Search for the cell housing the specified text and yield its [x, y] center coordinate. 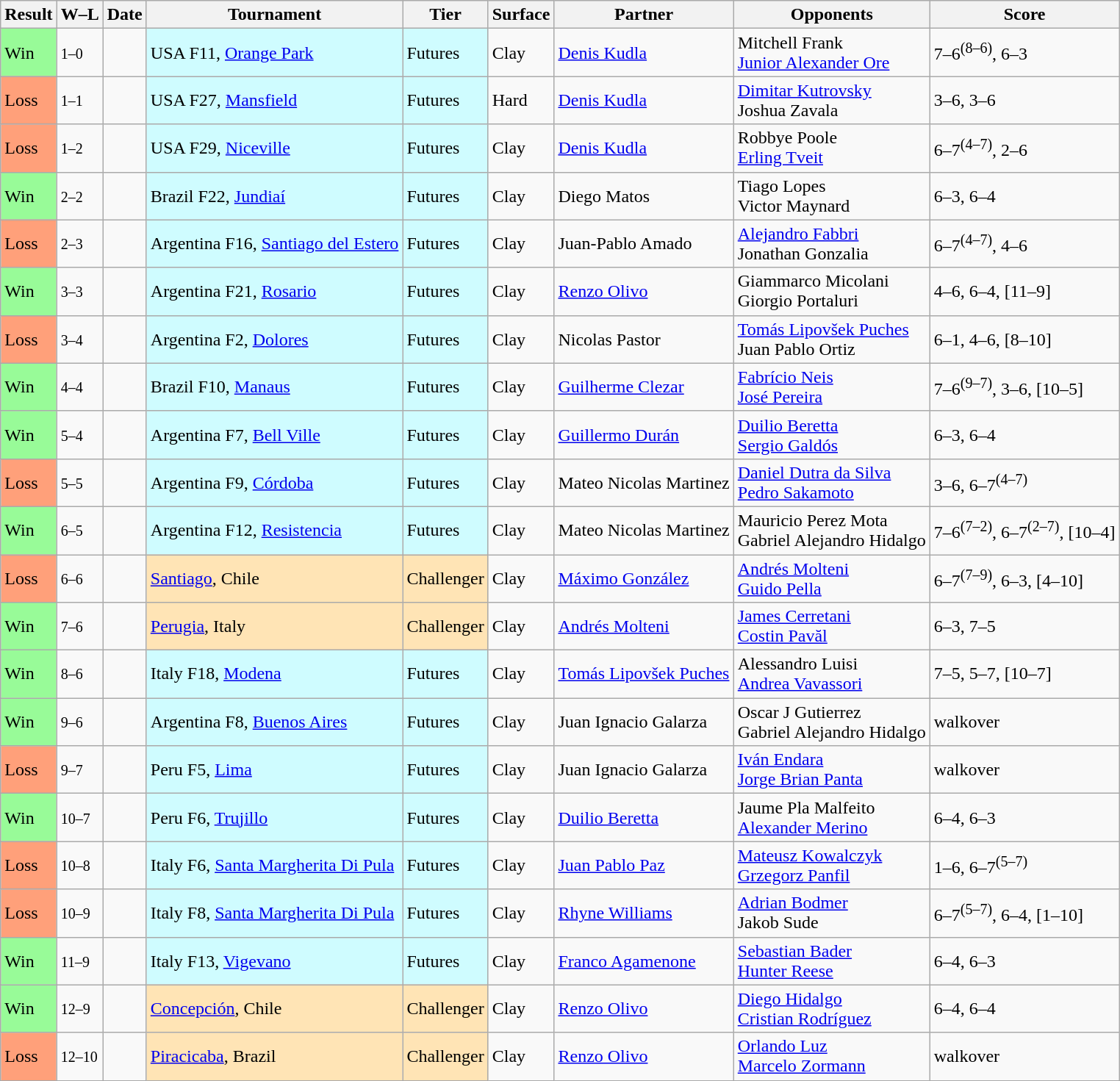
6–1, 4–6, [8–10] [1024, 340]
Peru F5, Lima [275, 770]
Nicolas Pastor [644, 340]
Dimitar Kutrovsky Joshua Zavala [832, 100]
2–2 [79, 195]
Giammarco Micolani Giorgio Portaluri [832, 291]
Robbye Poole Erling Tveit [832, 148]
6–7(4–7), 2–6 [1024, 148]
Argentina F16, Santiago del Estero [275, 244]
Juan Pablo Paz [644, 866]
Brazil F22, Jundiaí [275, 195]
Diego Matos [644, 195]
Opponents [832, 15]
Duilio Beretta [644, 817]
Italy F6, Santa Margherita Di Pula [275, 866]
2–3 [79, 244]
10–8 [79, 866]
7–6 [79, 626]
8–6 [79, 675]
Argentina F2, Dolores [275, 340]
W–L [79, 15]
Santiago, Chile [275, 578]
Piracicaba, Brazil [275, 1057]
Concepción, Chile [275, 1008]
Sebastian Bader Hunter Reese [832, 961]
1–1 [79, 100]
Italy F13, Vigevano [275, 961]
3–6, 6–7(4–7) [1024, 482]
6–7(4–7), 4–6 [1024, 244]
3–6, 3–6 [1024, 100]
Rhyne Williams [644, 913]
Mauricio Perez Mota Gabriel Alejandro Hidalgo [832, 531]
9–6 [79, 722]
12–9 [79, 1008]
Andrés Molteni Guido Pella [832, 578]
Franco Agamenone [644, 961]
USA F29, Niceville [275, 148]
5–5 [79, 482]
James Cerretani Costin Pavăl [832, 626]
7–6(9–7), 3–6, [10–5] [1024, 387]
Andrés Molteni [644, 626]
Peru F6, Trujillo [275, 817]
Tier [445, 15]
1–0 [79, 53]
Score [1024, 15]
9–7 [79, 770]
Duilio Beretta Sergio Galdós [832, 435]
Juan-Pablo Amado [644, 244]
Hard [521, 100]
3–4 [79, 340]
7–6(8–6), 6–3 [1024, 53]
Alessandro Luisi Andrea Vavassori [832, 675]
Partner [644, 15]
Daniel Dutra da Silva Pedro Sakamoto [832, 482]
6–6 [79, 578]
11–9 [79, 961]
Fabrício Neis José Pereira [832, 387]
6–7(5–7), 6–4, [1–10] [1024, 913]
Brazil F10, Manaus [275, 387]
6–3, 7–5 [1024, 626]
Mateusz Kowalczyk Grzegorz Panfil [832, 866]
6–4, 6–4 [1024, 1008]
4–6, 6–4, [11–9] [1024, 291]
Argentina F9, Córdoba [275, 482]
Adrian Bodmer Jakob Sude [832, 913]
Tiago Lopes Victor Maynard [832, 195]
Oscar J Gutierrez Gabriel Alejandro Hidalgo [832, 722]
Tomás Lipovšek Puches [644, 675]
Guilherme Clezar [644, 387]
7–6(7–2), 6–7(2–7), [10–4] [1024, 531]
Diego Hidalgo Cristian Rodríguez [832, 1008]
6–7(7–9), 6–3, [4–10] [1024, 578]
4–4 [79, 387]
12–10 [79, 1057]
7–5, 5–7, [10–7] [1024, 675]
Argentina F7, Bell Ville [275, 435]
Argentina F12, Resistencia [275, 531]
1–2 [79, 148]
Mitchell Frank Junior Alexander Ore [832, 53]
10–7 [79, 817]
USA F27, Mansfield [275, 100]
USA F11, Orange Park [275, 53]
Alejandro Fabbri Jonathan Gonzalia [832, 244]
Tomás Lipovšek Puches Juan Pablo Ortiz [832, 340]
Perugia, Italy [275, 626]
10–9 [79, 913]
Date [125, 15]
1–6, 6–7(5–7) [1024, 866]
Surface [521, 15]
Italy F18, Modena [275, 675]
Tournament [275, 15]
Italy F8, Santa Margherita Di Pula [275, 913]
Iván Endara Jorge Brian Panta [832, 770]
Argentina F8, Buenos Aires [275, 722]
Guillermo Durán [644, 435]
3–3 [79, 291]
Jaume Pla Malfeito Alexander Merino [832, 817]
Orlando Luz Marcelo Zormann [832, 1057]
6–5 [79, 531]
Argentina F21, Rosario [275, 291]
Result [29, 15]
5–4 [79, 435]
Máximo González [644, 578]
